Pinpoint the cell where the given text exists, returning its [x, y] midpoint coordinate. 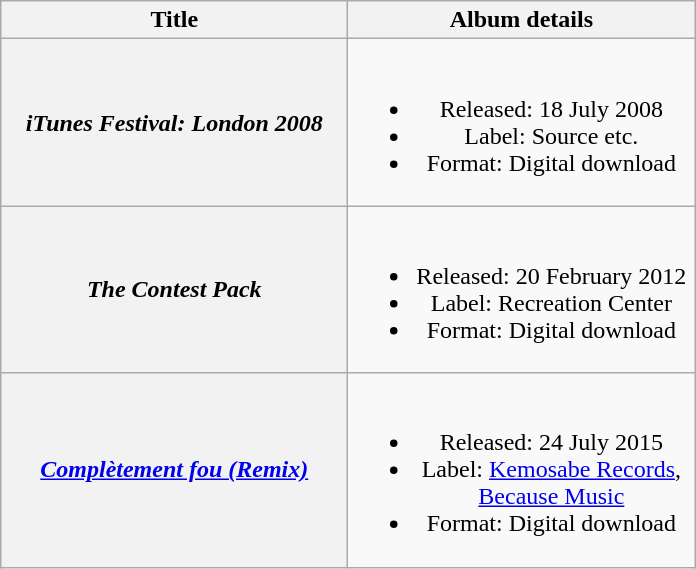
Title [174, 20]
Complètement fou (Remix) [174, 470]
The Contest Pack [174, 290]
iTunes Festival: London 2008 [174, 122]
Album details [522, 20]
Released: 24 July 2015Label: Kemosabe Records, Because MusicFormat: Digital download [522, 470]
Released: 20 February 2012Label: Recreation CenterFormat: Digital download [522, 290]
Released: 18 July 2008Label: Source etc.Format: Digital download [522, 122]
